Search for the cell housing the specified text and yield its (x, y) center coordinate. 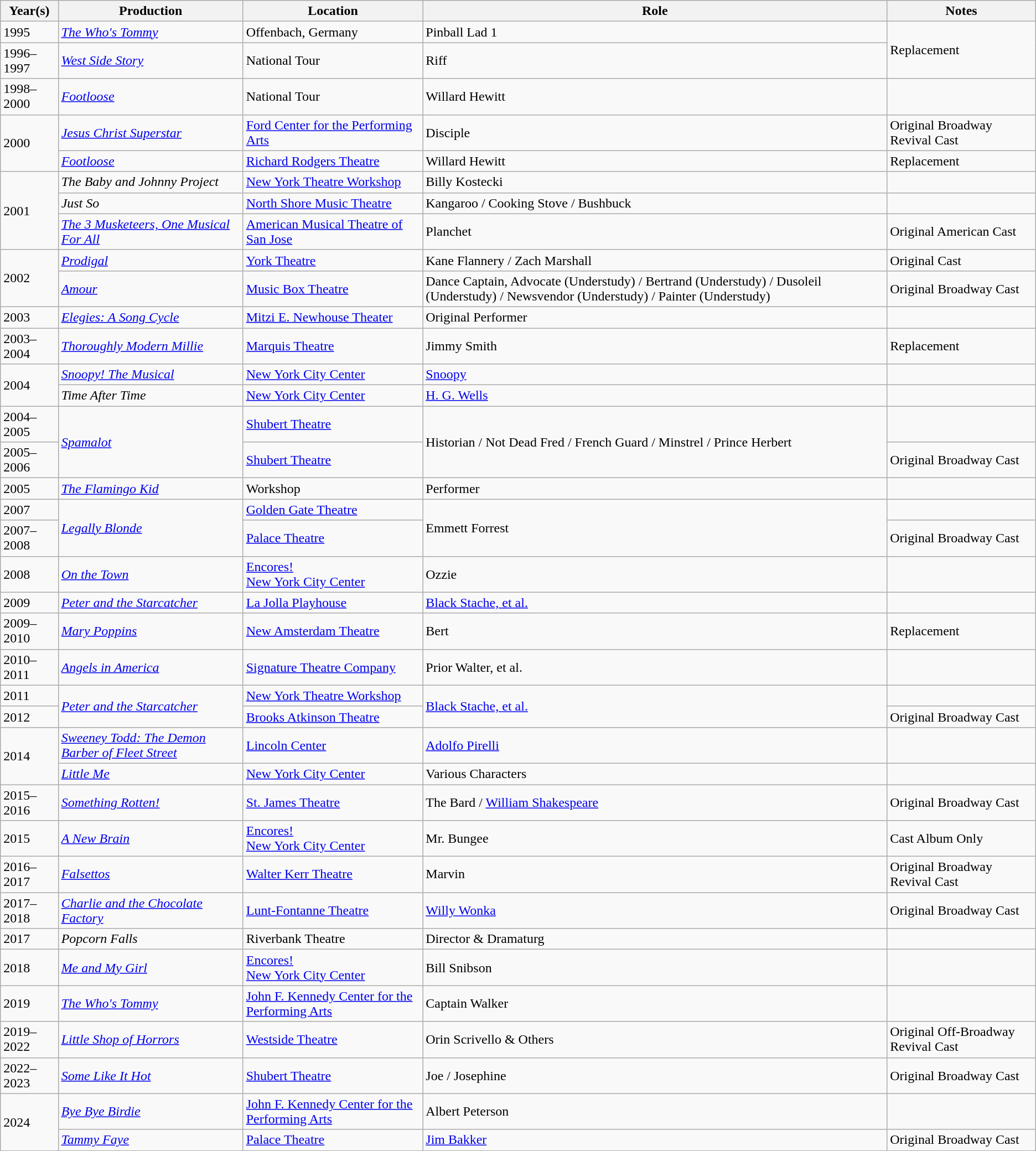
Location (333, 11)
Kangaroo / Cooking Stove / Bushbuck (655, 203)
2009–2010 (29, 631)
Orin Scrivello & Others (655, 1039)
2016–2017 (29, 874)
Notes (962, 11)
Original Cast (962, 260)
2018 (29, 967)
Mr. Bungee (655, 839)
2024 (29, 1122)
La Jolla Playhouse (333, 603)
Joe / Josephine (655, 1076)
Golden Gate Theatre (333, 510)
Charlie and the Chocolate Factory (151, 911)
2015 (29, 839)
Cast Album Only (962, 839)
Westside Theatre (333, 1039)
2008 (29, 574)
New Amsterdam Theatre (333, 631)
Bert (655, 631)
St. James Theatre (333, 802)
Mitzi E. Newhouse Theater (333, 317)
The Bard / William Shakespeare (655, 802)
Time After Time (151, 396)
Kane Flannery / Zach Marshall (655, 260)
Spamalot (151, 442)
2017 (29, 939)
The Flamingo Kid (151, 489)
2003 (29, 317)
2002 (29, 278)
Riverbank Theatre (333, 939)
Lincoln Center (333, 745)
Performer (655, 489)
Bill Snibson (655, 967)
Music Box Theatre (333, 289)
Various Characters (655, 774)
Amour (151, 289)
Walter Kerr Theatre (333, 874)
Elegies: A Song Cycle (151, 317)
Adolfo Pirelli (655, 745)
2004 (29, 385)
2004–2005 (29, 424)
Prior Walter, et al. (655, 667)
2007–2008 (29, 538)
Disciple (655, 133)
Legally Blonde (151, 528)
Lunt-Fontanne Theatre (333, 911)
Jimmy Smith (655, 345)
2001 (29, 210)
Signature Theatre Company (333, 667)
Snoopy! The Musical (151, 375)
Marquis Theatre (333, 345)
The Baby and Johnny Project (151, 182)
Year(s) (29, 11)
Original Off-Broadway Revival Cast (962, 1039)
Director & Dramaturg (655, 939)
2000 (29, 143)
2005–2006 (29, 460)
York Theatre (333, 260)
West Side Story (151, 61)
Willy Wonka (655, 911)
Jim Bakker (655, 1140)
Snoopy (655, 375)
2007 (29, 510)
2009 (29, 603)
2005 (29, 489)
A New Brain (151, 839)
2019 (29, 1004)
Just So (151, 203)
2010–2011 (29, 667)
2015–2016 (29, 802)
Brooks Atkinson Theatre (333, 717)
2012 (29, 717)
2022–2023 (29, 1076)
Ford Center for the Performing Arts (333, 133)
Some Like It Hot (151, 1076)
Production (151, 11)
North Shore Music Theatre (333, 203)
Historian / Not Dead Fred / French Guard / Minstrel / Prince Herbert (655, 442)
On the Town (151, 574)
2017–2018 (29, 911)
Thoroughly Modern Millie (151, 345)
Sweeney Todd: The Demon Barber of Fleet Street (151, 745)
H. G. Wells (655, 396)
1996–1997 (29, 61)
Richard Rodgers Theatre (333, 161)
Tammy Faye (151, 1140)
Jesus Christ Superstar (151, 133)
1995 (29, 32)
Bye Bye Birdie (151, 1111)
Pinball Lad 1 (655, 32)
Mary Poppins (151, 631)
Role (655, 11)
2019–2022 (29, 1039)
Workshop (333, 489)
The 3 Musketeers, One Musical For All (151, 231)
Planchet (655, 231)
Little Me (151, 774)
Offenbach, Germany (333, 32)
Popcorn Falls (151, 939)
Marvin (655, 874)
2003–2004 (29, 345)
Prodigal (151, 260)
Captain Walker (655, 1004)
Billy Kostecki (655, 182)
1998–2000 (29, 96)
Albert Peterson (655, 1111)
Original Performer (655, 317)
Something Rotten! (151, 802)
Ozzie (655, 574)
2014 (29, 756)
Falsettos (151, 874)
Little Shop of Horrors (151, 1039)
2011 (29, 696)
Original American Cast (962, 231)
Riff (655, 61)
Angels in America (151, 667)
Emmett Forrest (655, 528)
Dance Captain, Advocate (Understudy) / Bertrand (Understudy) / Dusoleil (Understudy) / Newsvendor (Understudy) / Painter (Understudy) (655, 289)
American Musical Theatre of San Jose (333, 231)
Me and My Girl (151, 967)
